Return the (X, Y) coordinate for the center point of the cell that contains the specified text.  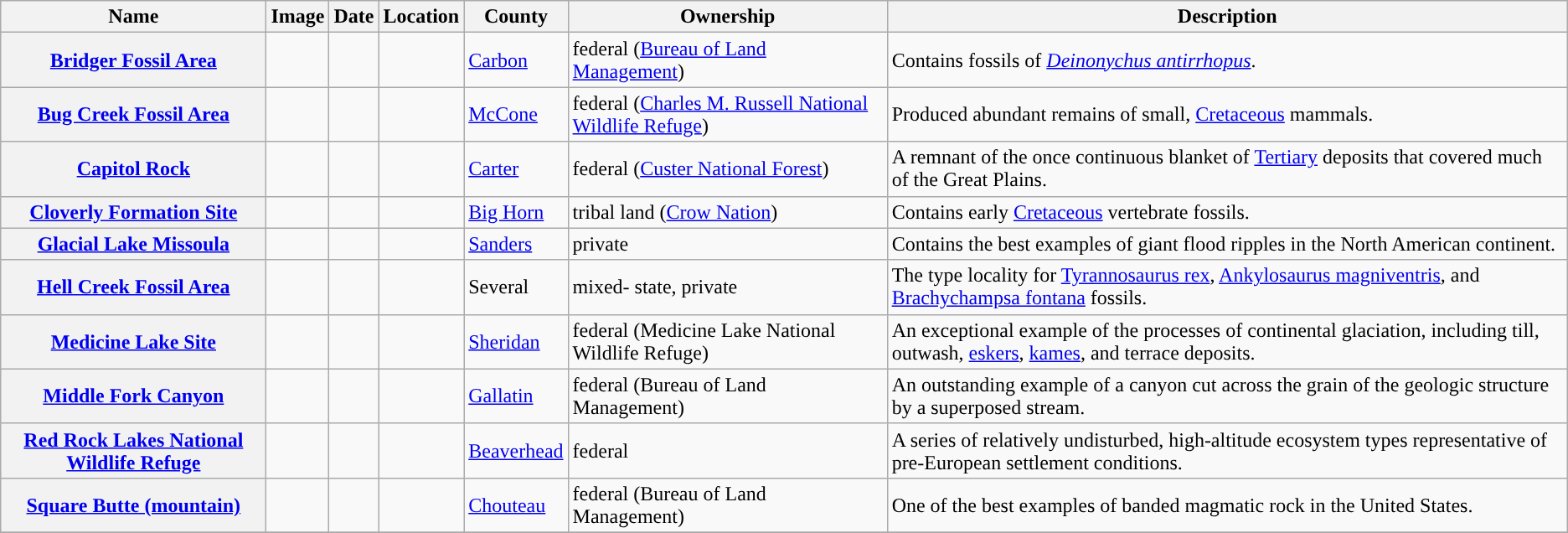
Capitol Rock (134, 169)
Contains early Cretaceous vertebrate fossils. (1227, 212)
federal (Custer National Forest) (727, 169)
federal (Charles M. Russell National Wildlife Refuge) (727, 114)
Contains the best examples of giant flood ripples in the North American continent. (1227, 244)
Several (516, 287)
McCone (516, 114)
Medicine Lake Site (134, 342)
mixed- state, private (727, 287)
Glacial Lake Missoula (134, 244)
Carter (516, 169)
Big Horn (516, 212)
private (727, 244)
Sanders (516, 244)
Date (353, 17)
federal (Medicine Lake National Wildlife Refuge) (727, 342)
tribal land (Crow Nation) (727, 212)
Bridger Fossil Area (134, 60)
The type locality for Tyrannosaurus rex, Ankylosaurus magniventris, and Brachychampsa fontana fossils. (1227, 287)
A remnant of the once continuous blanket of Tertiary deposits that covered much of the Great Plains. (1227, 169)
federal (727, 451)
An exceptional example of the processes of continental glaciation, including till, outwash, eskers, kames, and terrace deposits. (1227, 342)
Hell Creek Fossil Area (134, 287)
Square Butte (mountain) (134, 505)
Description (1227, 17)
Image (298, 17)
Bug Creek Fossil Area (134, 114)
Produced abundant remains of small, Cretaceous mammals. (1227, 114)
Beaverhead (516, 451)
One of the best examples of banded magmatic rock in the United States. (1227, 505)
Carbon (516, 60)
Middle Fork Canyon (134, 396)
Name (134, 17)
Chouteau (516, 505)
Ownership (727, 17)
Red Rock Lakes National Wildlife Refuge (134, 451)
County (516, 17)
Sheridan (516, 342)
An outstanding example of a canyon cut across the grain of the geologic structure by a superposed stream. (1227, 396)
Gallatin (516, 396)
A series of relatively undisturbed, high-altitude ecosystem types representative of pre-European settlement conditions. (1227, 451)
Cloverly Formation Site (134, 212)
Location (421, 17)
Contains fossils of Deinonychus antirrhopus. (1227, 60)
